For the text-containing cell, return its midpoint in [x, y] coordinate format. 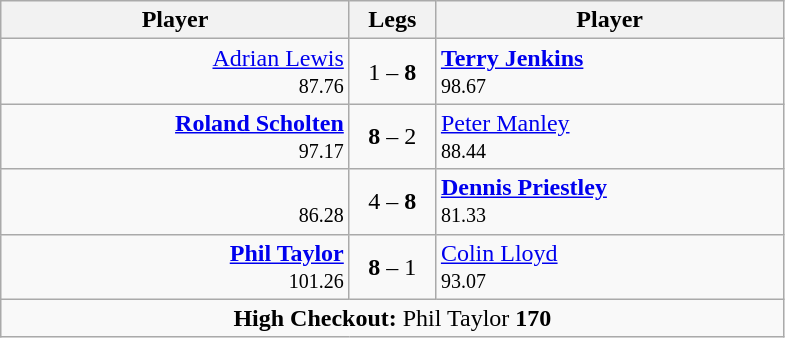
86.28 [176, 202]
4 – 8 [392, 202]
Legs [392, 20]
8 – 2 [392, 136]
8 – 1 [392, 266]
High Checkout: Phil Taylor 170 [392, 318]
Phil Taylor 101.26 [176, 266]
Terry Jenkins 98.67 [610, 72]
Colin Lloyd 93.07 [610, 266]
Roland Scholten 97.17 [176, 136]
Dennis Priestley 81.33 [610, 202]
Peter Manley 88.44 [610, 136]
1 – 8 [392, 72]
Adrian Lewis 87.76 [176, 72]
